Capture the cell that displays the provided text and extract its [X, Y] central coordinate. 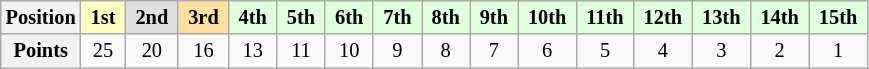
6th [349, 17]
11th [604, 17]
1st [104, 17]
2 [779, 51]
16 [203, 51]
7th [397, 17]
6 [547, 51]
9th [494, 17]
5th [301, 17]
4 [663, 51]
8th [446, 17]
2nd [152, 17]
11 [301, 51]
15th [838, 17]
10th [547, 17]
3rd [203, 17]
Position [41, 17]
8 [446, 51]
13th [721, 17]
4th [253, 17]
9 [397, 51]
1 [838, 51]
3 [721, 51]
20 [152, 51]
12th [663, 17]
13 [253, 51]
14th [779, 17]
5 [604, 51]
Points [41, 51]
7 [494, 51]
10 [349, 51]
25 [104, 51]
